Find where the given text appears and provide that cell's center as (X, Y) coordinate. 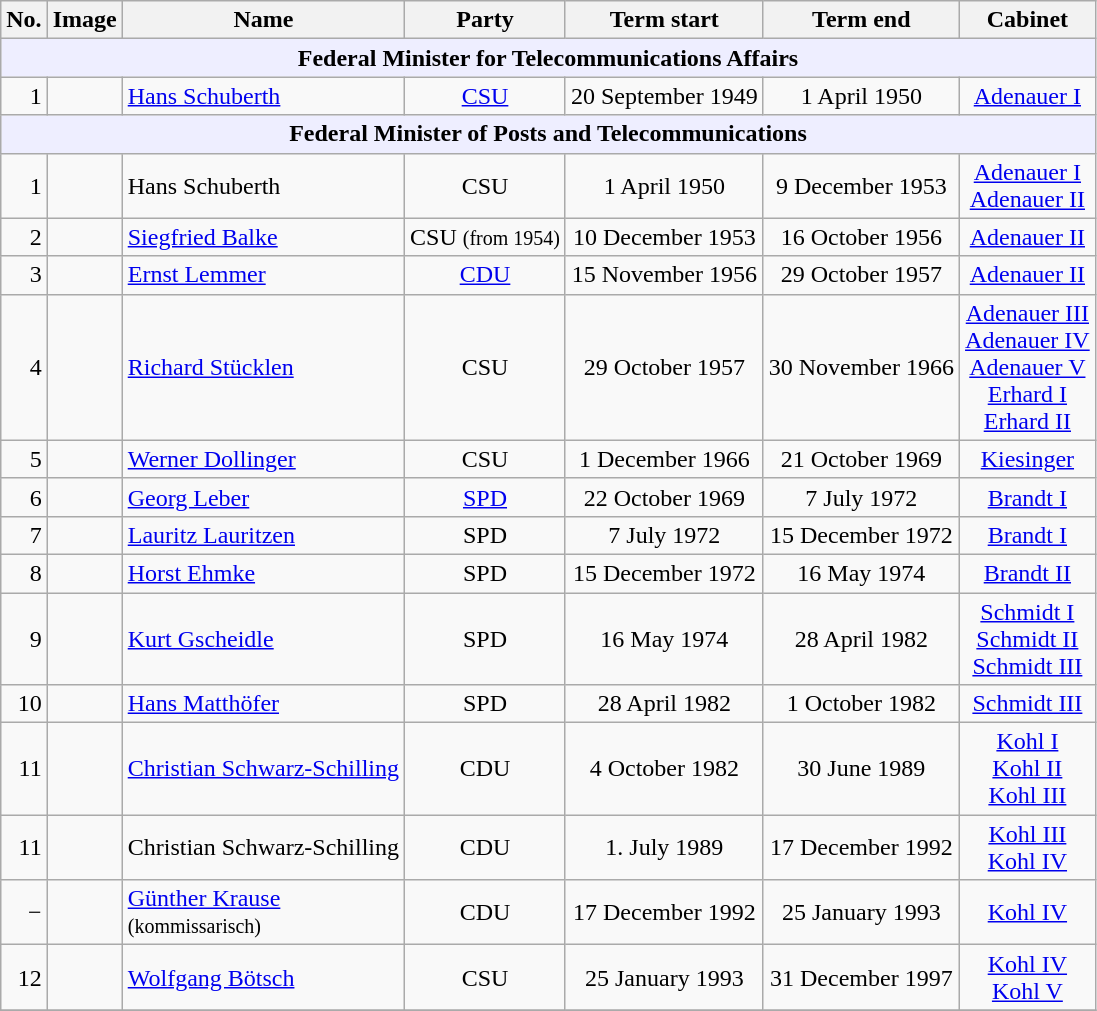
6 (24, 497)
Kohl IV (1028, 912)
15 November 1956 (664, 275)
22 October 1969 (664, 497)
4 (24, 367)
16 October 1956 (861, 237)
2 (24, 237)
Georg Leber (263, 497)
Brandt II (1028, 573)
Ernst Lemmer (263, 275)
Wolfgang Bötsch (263, 978)
10 (24, 704)
− (24, 912)
Adenauer IIIAdenauer IVAdenauer VErhard IErhard II (1028, 367)
Hans Matthöfer (263, 704)
Horst Ehmke (263, 573)
8 (24, 573)
Party (486, 20)
Federal Minister for Telecommunications Affairs (548, 58)
Siegfried Balke (263, 237)
9 December 1953 (861, 186)
12 (24, 978)
Kiesinger (1028, 459)
Werner Dollinger (263, 459)
Federal Minister of Posts and Telecommunications (548, 134)
4 October 1982 (664, 769)
5 (24, 459)
Image (84, 20)
9 (24, 638)
20 September 1949 (664, 96)
10 December 1953 (664, 237)
Schmidt ISchmidt IISchmidt III (1028, 638)
Term start (664, 20)
Lauritz Lauritzen (263, 535)
Kohl IIIKohl IV (1028, 848)
Cabinet (1028, 20)
Kohl IKohl IIKohl III (1028, 769)
21 October 1969 (861, 459)
30 November 1966 (861, 367)
Kurt Gscheidle (263, 638)
Kohl IVKohl V (1028, 978)
No. (24, 20)
Schmidt III (1028, 704)
Günther Krause(kommissarisch) (263, 912)
7 (24, 535)
3 (24, 275)
CSU (from 1954) (486, 237)
Adenauer IAdenauer II (1028, 186)
1 December 1966 (664, 459)
Adenauer I (1028, 96)
Richard Stücklen (263, 367)
Term end (861, 20)
1 October 1982 (861, 704)
1. July 1989 (664, 848)
31 December 1997 (861, 978)
30 June 1989 (861, 769)
Name (263, 20)
